Provide the (x, y) coordinate of the cell's center where the given text is located.  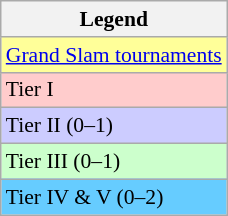
Tier IV & V (0–2) (114, 197)
Tier I (114, 90)
Grand Slam tournaments (114, 55)
Tier III (0–1) (114, 162)
Tier II (0–1) (114, 126)
Legend (114, 19)
